Search for the cell housing the specified text and yield its (X, Y) center coordinate. 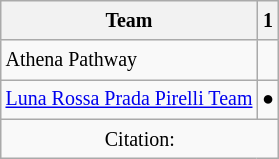
Team (129, 20)
Luna Rossa Prada Pirelli Team (129, 100)
● (268, 100)
Citation: (140, 138)
Athena Pathway (129, 60)
1 (268, 20)
